Extract the [x, y] coordinate from the center of the cell holding the provided text.  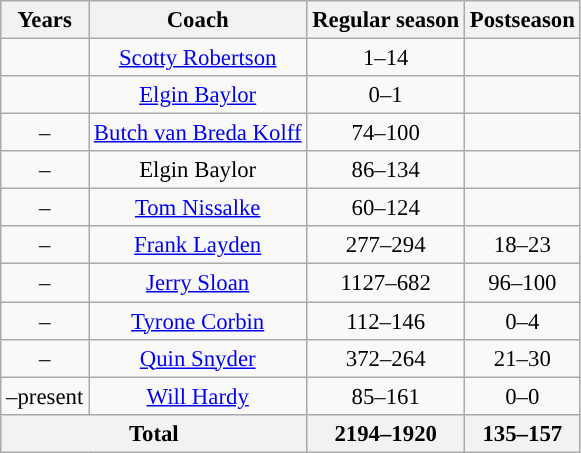
Scotty Robertson [198, 58]
Postseason [522, 20]
1127–682 [386, 283]
0–1 [386, 95]
86–134 [386, 170]
112–146 [386, 321]
18–23 [522, 245]
Tyrone Corbin [198, 321]
60–124 [386, 208]
1–14 [386, 58]
135–157 [522, 433]
2194–1920 [386, 433]
Years [45, 20]
Will Hardy [198, 396]
Total [154, 433]
Butch van Breda Kolff [198, 133]
277–294 [386, 245]
Frank Layden [198, 245]
0–0 [522, 396]
Tom Nissalke [198, 208]
–present [45, 396]
96–100 [522, 283]
85–161 [386, 396]
Regular season [386, 20]
Coach [198, 20]
372–264 [386, 358]
0–4 [522, 321]
Quin Snyder [198, 358]
Jerry Sloan [198, 283]
74–100 [386, 133]
21–30 [522, 358]
